Find where the given text appears and provide that cell's center as [x, y] coordinate. 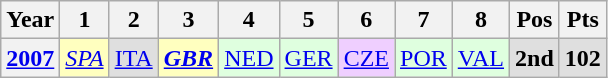
Year [30, 20]
3 [188, 20]
ITA [134, 58]
Pts [582, 20]
VAL [480, 58]
2 [134, 20]
POR [423, 58]
SPA [84, 58]
Pos [535, 20]
6 [366, 20]
2007 [30, 58]
7 [423, 20]
5 [308, 20]
2nd [535, 58]
8 [480, 20]
4 [249, 20]
GER [308, 58]
NED [249, 58]
102 [582, 58]
GBR [188, 58]
CZE [366, 58]
1 [84, 20]
